Provide the (X, Y) coordinate of the cell's center where the given text is located.  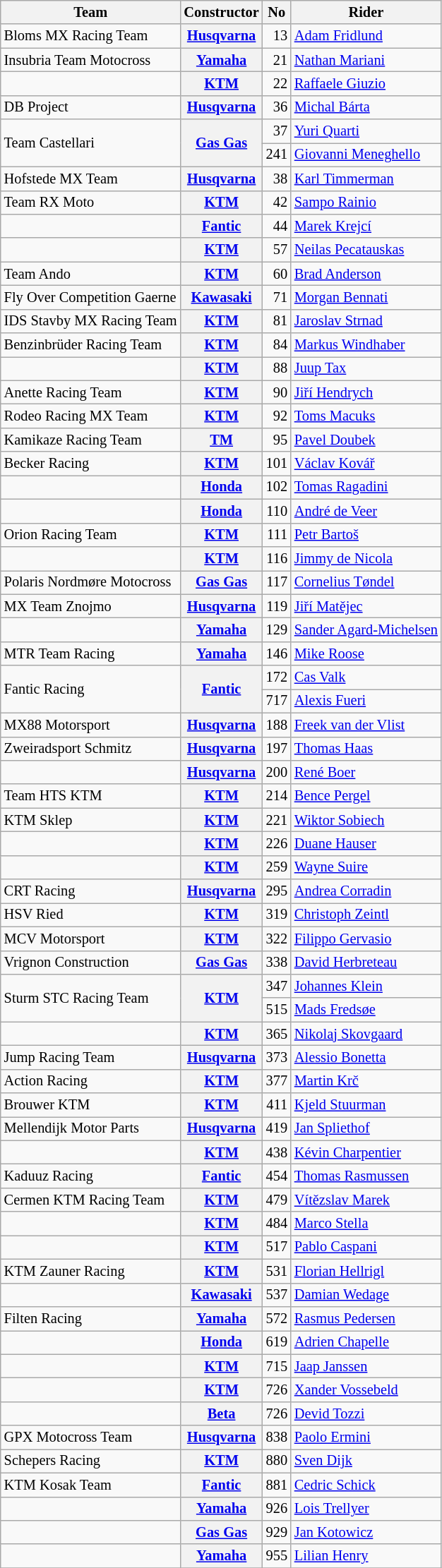
Alessio Bonetta (366, 1057)
Team HTS KTM (90, 796)
KTM Zauner Racing (90, 1271)
Toms Macuks (366, 416)
Cas Valk (366, 677)
Becker Racing (90, 464)
454 (277, 1176)
Polaris Nordmøre Motocross (90, 582)
Mads Fredsøe (366, 1010)
955 (277, 1556)
Marek Krejcí (366, 226)
71 (277, 297)
319 (277, 915)
22 (277, 83)
Brad Anderson (366, 274)
13 (277, 36)
172 (277, 677)
HSV Ried (90, 915)
Cermen KTM Racing Team (90, 1200)
MCV Motorsport (90, 939)
Yuri Quarti (366, 131)
Lois Trellyer (366, 1509)
TM (222, 440)
Zweiradsport Schmitz (90, 749)
Team (90, 12)
Action Racing (90, 1081)
838 (277, 1437)
Nathan Mariani (366, 60)
Fantic Racing (90, 689)
DB Project (90, 107)
373 (277, 1057)
Rider (366, 12)
221 (277, 820)
338 (277, 963)
881 (277, 1485)
Team RX Moto (90, 203)
IDS Stavby MX Racing Team (90, 321)
Cornelius Tøndel (366, 582)
MX Team Znojmo (90, 606)
Giovanni Meneghello (366, 155)
Duane Hauser (366, 843)
Brouwer KTM (90, 1105)
322 (277, 939)
Václav Kovář (366, 464)
Neilas Pecatauskas (366, 250)
Bloms MX Racing Team (90, 36)
479 (277, 1200)
715 (277, 1366)
37 (277, 131)
36 (277, 107)
Schepers Racing (90, 1461)
880 (277, 1461)
619 (277, 1342)
Martin Krč (366, 1081)
411 (277, 1105)
241 (277, 155)
84 (277, 345)
Devid Tozzi (366, 1413)
Adrien Chapelle (366, 1342)
Sampo Rainio (366, 203)
Lilian Henry (366, 1556)
484 (277, 1224)
Jan Kotowicz (366, 1532)
92 (277, 416)
Paolo Ermini (366, 1437)
KTM Sklep (90, 820)
365 (277, 1034)
119 (277, 606)
Kévin Charpentier (366, 1152)
Thomas Haas (366, 749)
Wiktor Sobiech (366, 820)
Filippo Gervasio (366, 939)
Jimmy de Nicola (366, 558)
926 (277, 1509)
Benzinbrüder Racing Team (90, 345)
Sven Dijk (366, 1461)
515 (277, 1010)
René Boer (366, 772)
Vrignon Construction (90, 963)
MX88 Motorsport (90, 725)
Rodeo Racing MX Team (90, 416)
129 (277, 629)
KTM Kosak Team (90, 1485)
Vítězslav Marek (366, 1200)
Sturm STC Racing Team (90, 998)
No (277, 12)
Juup Tax (366, 368)
Insubria Team Motocross (90, 60)
David Herbreteau (366, 963)
Fly Over Competition Gaerne (90, 297)
Pablo Caspani (366, 1247)
CRT Racing (90, 891)
90 (277, 392)
Nikolaj Skovgaard (366, 1034)
38 (277, 179)
Petr Bartoš (366, 535)
Jaroslav Strnad (366, 321)
Adam Fridlund (366, 36)
Hofstede MX Team (90, 179)
GPX Motocross Team (90, 1437)
Bence Pergel (366, 796)
Tomas Ragadini (366, 487)
Filten Racing (90, 1318)
MTR Team Racing (90, 653)
101 (277, 464)
Orion Racing Team (90, 535)
Anette Racing Team (90, 392)
Beta (222, 1413)
Mellendijk Motor Parts (90, 1128)
Johannes Klein (366, 986)
Xander Vossebeld (366, 1389)
419 (277, 1128)
Kaduuz Racing (90, 1176)
Jump Racing Team (90, 1057)
Thomas Rasmussen (366, 1176)
Kamikaze Racing Team (90, 440)
André de Veer (366, 511)
188 (277, 725)
200 (277, 772)
Wayne Suire (366, 867)
572 (277, 1318)
Christoph Zeintl (366, 915)
21 (277, 60)
717 (277, 701)
Markus Windhaber (366, 345)
438 (277, 1152)
259 (277, 867)
537 (277, 1295)
Rasmus Pedersen (366, 1318)
60 (277, 274)
Team Castellari (90, 143)
517 (277, 1247)
Team Ando (90, 274)
Freek van der Vlist (366, 725)
Raffaele Giuzio (366, 83)
Kjeld Stuurman (366, 1105)
226 (277, 843)
44 (277, 226)
Karl Timmerman (366, 179)
Jaap Janssen (366, 1366)
Sander Agard-Michelsen (366, 629)
377 (277, 1081)
Jan Spliethof (366, 1128)
Marco Stella (366, 1224)
Florian Hellrigl (366, 1271)
110 (277, 511)
Jiří Matějec (366, 606)
Alexis Fueri (366, 701)
197 (277, 749)
117 (277, 582)
Cedric Schick (366, 1485)
Michal Bárta (366, 107)
Andrea Corradin (366, 891)
Jiří Hendrych (366, 392)
214 (277, 796)
Damian Wedage (366, 1295)
Pavel Doubek (366, 440)
95 (277, 440)
Constructor (222, 12)
57 (277, 250)
88 (277, 368)
Morgan Bennati (366, 297)
42 (277, 203)
531 (277, 1271)
929 (277, 1532)
102 (277, 487)
146 (277, 653)
81 (277, 321)
116 (277, 558)
Mike Roose (366, 653)
347 (277, 986)
295 (277, 891)
111 (277, 535)
